Find where the given text appears and provide that cell's center as (X, Y) coordinate. 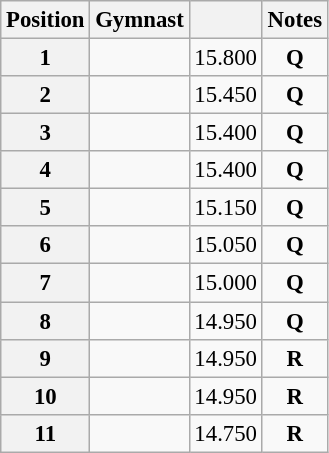
Position (46, 20)
1 (46, 58)
4 (46, 170)
15.050 (226, 245)
2 (46, 95)
Gymnast (140, 20)
11 (46, 433)
9 (46, 358)
Notes (294, 20)
15.000 (226, 283)
3 (46, 133)
14.750 (226, 433)
15.150 (226, 208)
15.800 (226, 58)
10 (46, 396)
8 (46, 321)
15.450 (226, 95)
6 (46, 245)
7 (46, 283)
5 (46, 208)
